Find where the given text appears and provide that cell's center as [X, Y] coordinate. 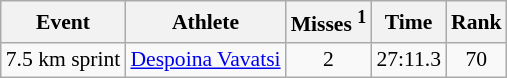
Time [408, 22]
Misses 1 [329, 22]
2 [329, 60]
Despoina Vavatsi [205, 60]
27:11.3 [408, 60]
Athlete [205, 22]
Rank [476, 22]
70 [476, 60]
7.5 km sprint [64, 60]
Event [64, 22]
